Extract the [x, y] coordinate from the center of the cell holding the provided text.  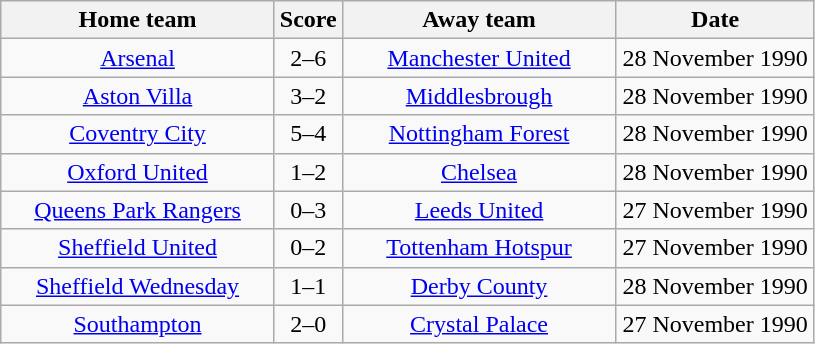
Chelsea [479, 172]
Oxford United [138, 172]
1–1 [308, 286]
3–2 [308, 96]
Sheffield United [138, 248]
2–0 [308, 324]
5–4 [308, 134]
0–3 [308, 210]
Leeds United [479, 210]
Tottenham Hotspur [479, 248]
Aston Villa [138, 96]
0–2 [308, 248]
Coventry City [138, 134]
Crystal Palace [479, 324]
Score [308, 20]
Home team [138, 20]
Derby County [479, 286]
Sheffield Wednesday [138, 286]
Away team [479, 20]
Queens Park Rangers [138, 210]
Southampton [138, 324]
Manchester United [479, 58]
Arsenal [138, 58]
2–6 [308, 58]
Date [716, 20]
Middlesbrough [479, 96]
1–2 [308, 172]
Nottingham Forest [479, 134]
